Return [x, y] of the center of cell containing provided text 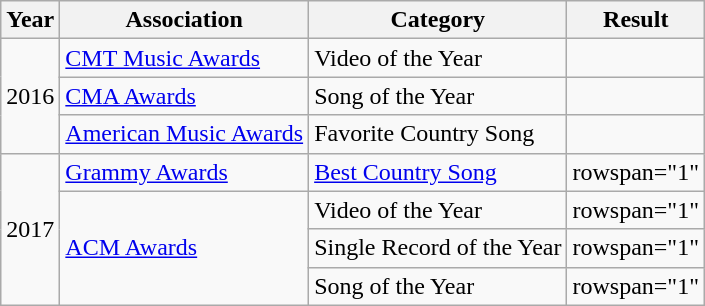
2017 [30, 229]
Result [636, 20]
Association [184, 20]
Category [438, 20]
American Music Awards [184, 134]
Best Country Song [438, 172]
Favorite Country Song [438, 134]
Year [30, 20]
CMT Music Awards [184, 58]
2016 [30, 96]
CMA Awards [184, 96]
Grammy Awards [184, 172]
ACM Awards [184, 248]
Single Record of the Year [438, 248]
